Locate the cell with the specified text and output its (X, Y) center coordinate. 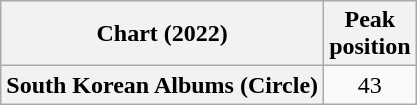
South Korean Albums (Circle) (162, 85)
Chart (2022) (162, 34)
Peakposition (370, 34)
43 (370, 85)
